Locate the cell with the specified text and output its (X, Y) center coordinate. 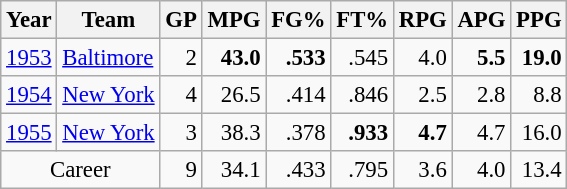
MPG (234, 20)
.414 (298, 95)
2.8 (482, 95)
3 (181, 133)
Team (108, 20)
19.0 (539, 58)
.795 (362, 170)
.545 (362, 58)
RPG (422, 20)
34.1 (234, 170)
8.8 (539, 95)
43.0 (234, 58)
.933 (362, 133)
16.0 (539, 133)
.433 (298, 170)
Year (29, 20)
2 (181, 58)
PPG (539, 20)
FT% (362, 20)
APG (482, 20)
1954 (29, 95)
1955 (29, 133)
26.5 (234, 95)
9 (181, 170)
Career (80, 170)
.533 (298, 58)
3.6 (422, 170)
FG% (298, 20)
38.3 (234, 133)
1953 (29, 58)
5.5 (482, 58)
13.4 (539, 170)
.378 (298, 133)
4 (181, 95)
2.5 (422, 95)
.846 (362, 95)
Baltimore (108, 58)
GP (181, 20)
